Provide the (x, y) coordinate of the cell's center where the given text is located.  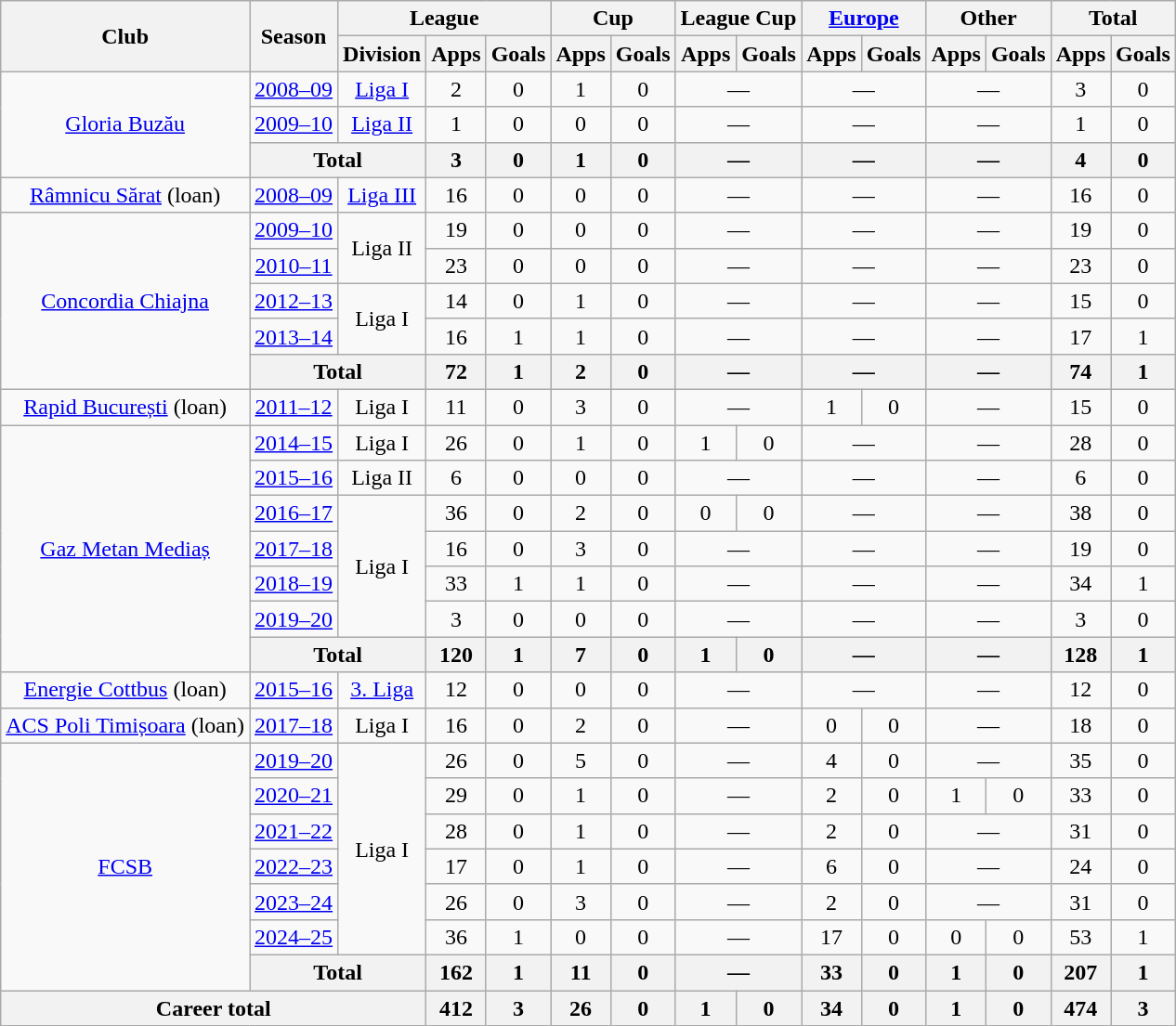
Râmnicu Sărat (loan) (125, 195)
412 (456, 1007)
2012–13 (294, 301)
72 (456, 371)
74 (1080, 371)
Season (294, 36)
2016–17 (294, 513)
Gloria Buzău (125, 124)
Liga III (383, 195)
3. Liga (383, 690)
Concordia Chiajna (125, 301)
Club (125, 36)
2022–23 (294, 866)
Cup (613, 19)
18 (1080, 725)
Other (988, 19)
2010–11 (294, 266)
ACS Poli Timișoara (loan) (125, 725)
120 (456, 655)
Energie Cottbus (loan) (125, 690)
2024–25 (294, 937)
Rapid București (loan) (125, 407)
7 (581, 655)
5 (581, 760)
2020–21 (294, 796)
29 (456, 796)
2011–12 (294, 407)
53 (1080, 937)
Gaz Metan Mediaș (125, 549)
2018–19 (294, 584)
2014–15 (294, 443)
162 (456, 972)
474 (1080, 1007)
38 (1080, 513)
207 (1080, 972)
24 (1080, 866)
128 (1080, 655)
League Cup (738, 19)
Career total (214, 1007)
FCSB (125, 866)
Division (383, 54)
League (444, 19)
2013–14 (294, 336)
2021–22 (294, 831)
14 (456, 301)
Europe (864, 19)
35 (1080, 760)
2023–24 (294, 902)
